Scan for the cell matching the given text and deliver its (X, Y) coordinate at center. 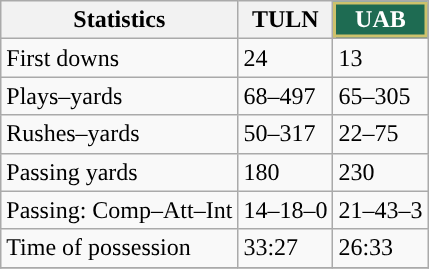
230 (380, 172)
Rushes–yards (120, 134)
UAB (380, 20)
50–317 (286, 134)
22–75 (380, 134)
Time of possession (120, 248)
21–43–3 (380, 210)
13 (380, 58)
68–497 (286, 96)
Passing yards (120, 172)
26:33 (380, 248)
Plays–yards (120, 96)
65–305 (380, 96)
14–18–0 (286, 210)
First downs (120, 58)
180 (286, 172)
Statistics (120, 20)
TULN (286, 20)
Passing: Comp–Att–Int (120, 210)
24 (286, 58)
33:27 (286, 248)
